Search for the cell housing the specified text and yield its [x, y] center coordinate. 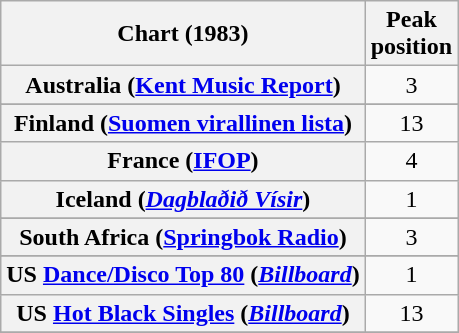
Chart (1983) [183, 34]
Australia (Kent Music Report) [183, 85]
France (IFOP) [183, 161]
Peakposition [411, 34]
4 [411, 161]
US Dance/Disco Top 80 (Billboard) [183, 275]
South Africa (Springbok Radio) [183, 237]
US Hot Black Singles (Billboard) [183, 313]
Finland (Suomen virallinen lista) [183, 123]
Iceland (Dagblaðið Vísir) [183, 199]
